Extract the (X, Y) coordinate from the center of the cell holding the provided text.  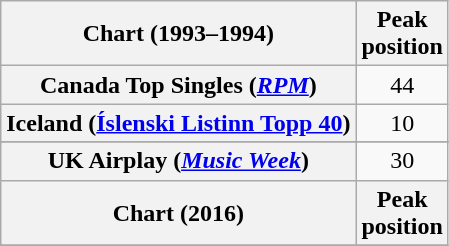
44 (402, 85)
10 (402, 123)
30 (402, 161)
Chart (2016) (178, 212)
Chart (1993–1994) (178, 34)
Iceland (Íslenski Listinn Topp 40) (178, 123)
UK Airplay (Music Week) (178, 161)
Canada Top Singles (RPM) (178, 85)
